From the cell containing the given text, extract its center point as (X, Y) coordinate. 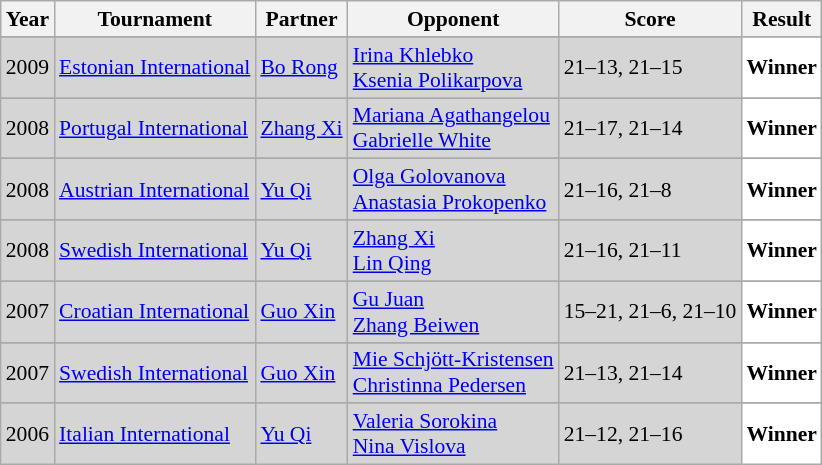
Zhang Xi (301, 128)
Gu Juan Zhang Beiwen (454, 312)
Portugal International (154, 128)
Austrian International (154, 190)
Irina Khlebko Ksenia Polikarpova (454, 68)
Mariana Agathangelou Gabrielle White (454, 128)
Croatian International (154, 312)
Estonian International (154, 68)
21–16, 21–11 (650, 250)
Mie Schjött-Kristensen Christinna Pedersen (454, 372)
Year (28, 19)
15–21, 21–6, 21–10 (650, 312)
21–16, 21–8 (650, 190)
21–13, 21–14 (650, 372)
Partner (301, 19)
Tournament (154, 19)
Result (782, 19)
2009 (28, 68)
21–13, 21–15 (650, 68)
21–17, 21–14 (650, 128)
Olga Golovanova Anastasia Prokopenko (454, 190)
Italian International (154, 434)
2006 (28, 434)
21–12, 21–16 (650, 434)
Score (650, 19)
Bo Rong (301, 68)
Opponent (454, 19)
Valeria Sorokina Nina Vislova (454, 434)
Zhang Xi Lin Qing (454, 250)
